Pinpoint the cell where the given text exists, returning its (x, y) midpoint coordinate. 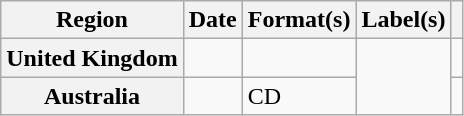
Region (92, 20)
Label(s) (404, 20)
United Kingdom (92, 58)
Australia (92, 96)
CD (299, 96)
Format(s) (299, 20)
Date (212, 20)
